Detect which cell encompasses the target text, then output its [x, y] center coordinate. 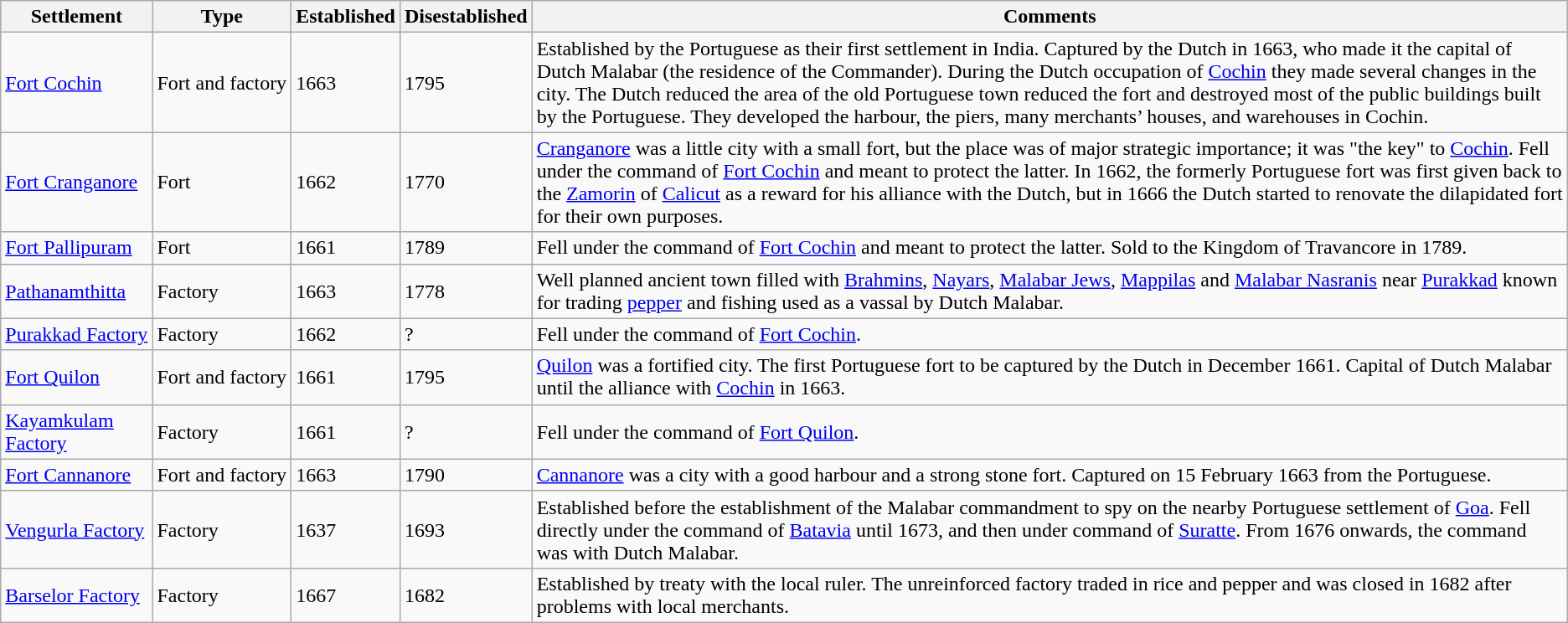
1778 [466, 291]
Cannanore was a city with a good harbour and a strong stone fort. Captured on 15 February 1663 from the Portuguese. [1050, 475]
Disestablished [466, 17]
1682 [466, 595]
Fell under the command of Fort Quilon. [1050, 432]
Fort Pallipuram [77, 248]
Fort Cannanore [77, 475]
Kayamkulam Factory [77, 432]
Established [346, 17]
Purakkad Factory [77, 334]
Fort Quilon [77, 377]
1637 [346, 529]
1667 [346, 595]
1790 [466, 475]
Vengurla Factory [77, 529]
Comments [1050, 17]
Fort Cranganore [77, 183]
1693 [466, 529]
Pathanamthitta [77, 291]
Fell under the command of Fort Cochin. [1050, 334]
Barselor Factory [77, 595]
Fell under the command of Fort Cochin and meant to protect the latter. Sold to the Kingdom of Travancore in 1789. [1050, 248]
1789 [466, 248]
Fort Cochin [77, 82]
Settlement [77, 17]
1770 [466, 183]
Type [222, 17]
